Scan for the cell matching the given text and deliver its [x, y] coordinate at center. 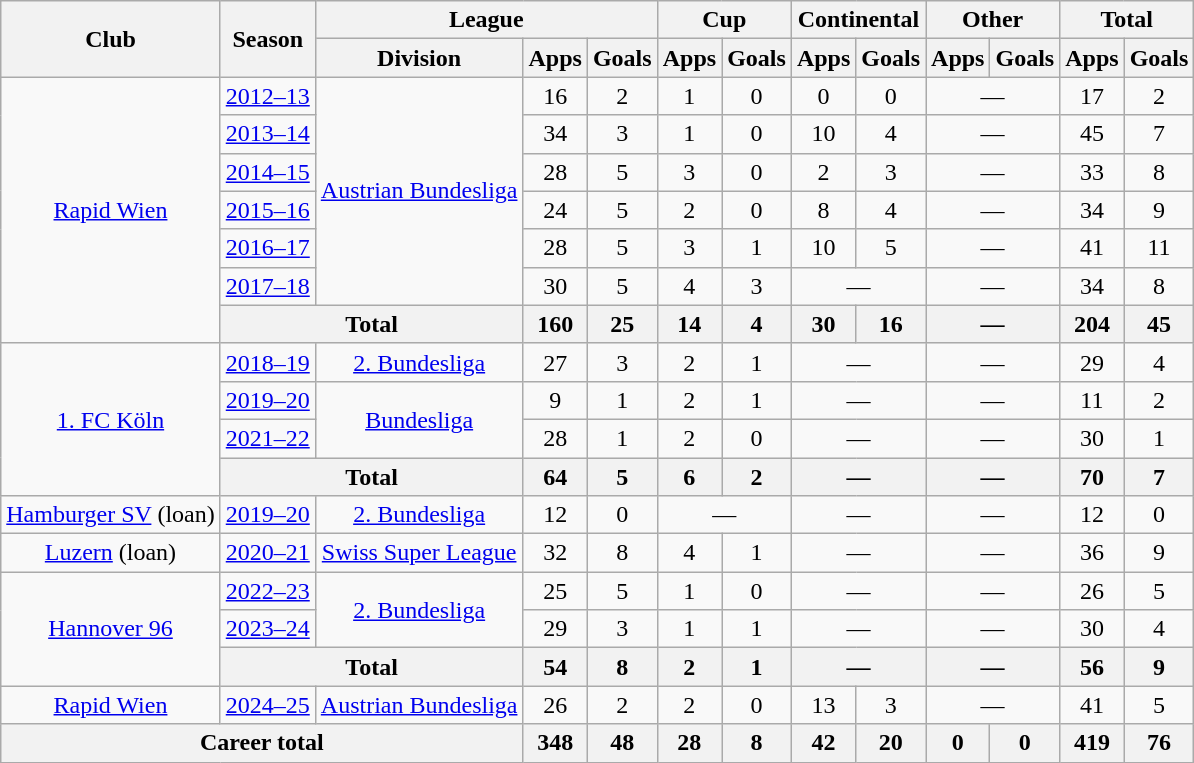
2020–21 [268, 553]
Bundesliga [419, 419]
Career total [262, 743]
2013–14 [268, 134]
Other [993, 20]
54 [555, 667]
48 [622, 743]
24 [555, 210]
14 [689, 324]
2015–16 [268, 210]
2024–25 [268, 705]
2022–23 [268, 591]
2021–22 [268, 438]
2012–13 [268, 96]
2016–17 [268, 248]
160 [555, 324]
70 [1092, 477]
Hamburger SV (loan) [110, 515]
2017–18 [268, 286]
33 [1092, 172]
Season [268, 39]
1. FC Köln [110, 419]
204 [1092, 324]
Continental [858, 20]
Club [110, 39]
64 [555, 477]
27 [555, 362]
17 [1092, 96]
Cup [724, 20]
42 [823, 743]
13 [823, 705]
20 [891, 743]
2023–24 [268, 629]
36 [1092, 553]
6 [689, 477]
419 [1092, 743]
Division [419, 58]
2014–15 [268, 172]
Hannover 96 [110, 629]
2018–19 [268, 362]
348 [555, 743]
56 [1092, 667]
32 [555, 553]
Swiss Super League [419, 553]
Luzern (loan) [110, 553]
76 [1159, 743]
League [486, 20]
